Find where the given text appears and provide that cell's center as [x, y] coordinate. 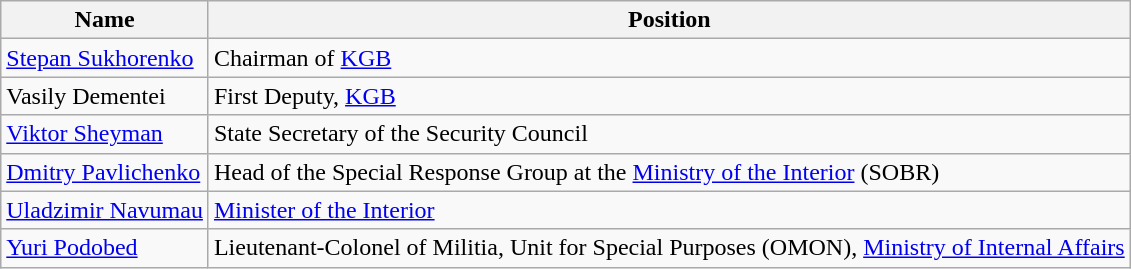
Stepan Sukhorenko [105, 58]
Uladzimir Navumau [105, 210]
Chairman of KGB [669, 58]
State Secretary of the Security Council [669, 134]
Minister of the Interior [669, 210]
Viktor Sheyman [105, 134]
Lieutenant-Colonel of Militia, Unit for Special Purposes (OMON), Ministry of Internal Affairs [669, 248]
Yuri Podobed [105, 248]
Vasily Dementei [105, 96]
Dmitry Pavlichenko [105, 172]
Position [669, 20]
First Deputy, KGB [669, 96]
Name [105, 20]
Head of the Special Response Group at the Ministry of the Interior (SOBR) [669, 172]
